Capture the cell that displays the provided text and extract its [x, y] central coordinate. 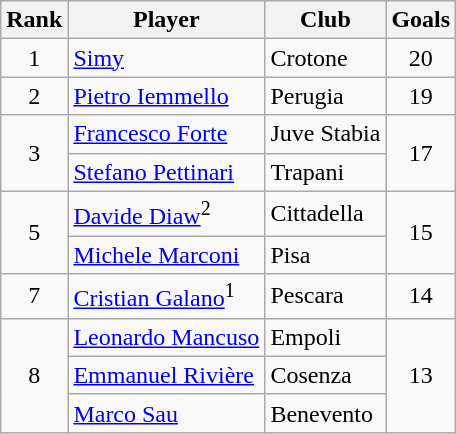
Cosenza [326, 375]
Pescara [326, 296]
17 [421, 153]
Goals [421, 20]
Rank [34, 20]
5 [34, 232]
Benevento [326, 413]
2 [34, 96]
Player [166, 20]
Club [326, 20]
Francesco Forte [166, 134]
Empoli [326, 337]
8 [34, 375]
Pietro Iemmello [166, 96]
15 [421, 232]
Pisa [326, 255]
1 [34, 58]
20 [421, 58]
Simy [166, 58]
Cristian Galano1 [166, 296]
3 [34, 153]
Marco Sau [166, 413]
Emmanuel Rivière [166, 375]
Stefano Pettinari [166, 172]
Michele Marconi [166, 255]
14 [421, 296]
Crotone [326, 58]
Leonardo Mancuso [166, 337]
13 [421, 375]
19 [421, 96]
Trapani [326, 172]
Perugia [326, 96]
Davide Diaw2 [166, 214]
Juve Stabia [326, 134]
Cittadella [326, 214]
7 [34, 296]
